Search for the cell housing the specified text and yield its (x, y) center coordinate. 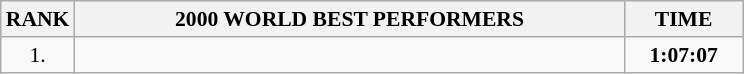
1. (38, 55)
1:07:07 (684, 55)
RANK (38, 19)
2000 WORLD BEST PERFORMERS (349, 19)
TIME (684, 19)
